Pinpoint the cell where the given text exists, returning its (X, Y) midpoint coordinate. 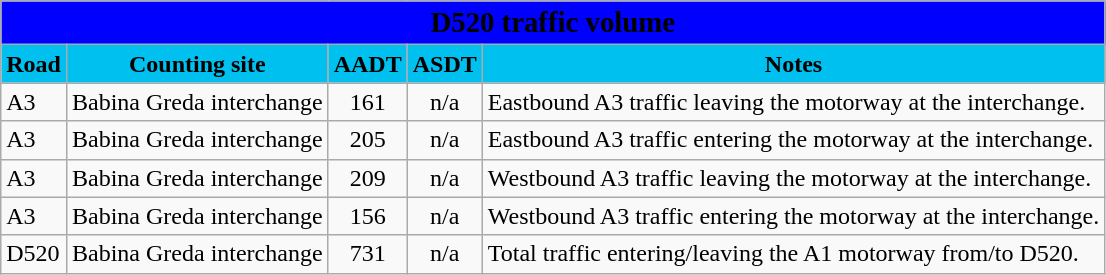
Westbound A3 traffic leaving the motorway at the interchange. (793, 178)
AADT (368, 64)
Total traffic entering/leaving the A1 motorway from/to D520. (793, 254)
Eastbound A3 traffic leaving the motorway at the interchange. (793, 102)
Notes (793, 64)
Road (34, 64)
156 (368, 216)
161 (368, 102)
Counting site (197, 64)
205 (368, 140)
D520 (34, 254)
731 (368, 254)
Eastbound A3 traffic entering the motorway at the interchange. (793, 140)
ASDT (444, 64)
209 (368, 178)
D520 traffic volume (553, 23)
Westbound A3 traffic entering the motorway at the interchange. (793, 216)
